Return (X, Y) of the center of cell containing provided text 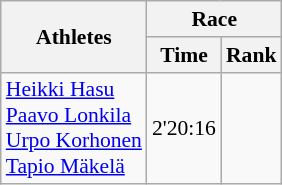
Heikki HasuPaavo LonkilaUrpo KorhonenTapio Mäkelä (74, 128)
2'20:16 (184, 128)
Rank (252, 55)
Athletes (74, 36)
Time (184, 55)
Race (214, 19)
